Identify which cell holds the provided text, then report its [X, Y] central coordinate. 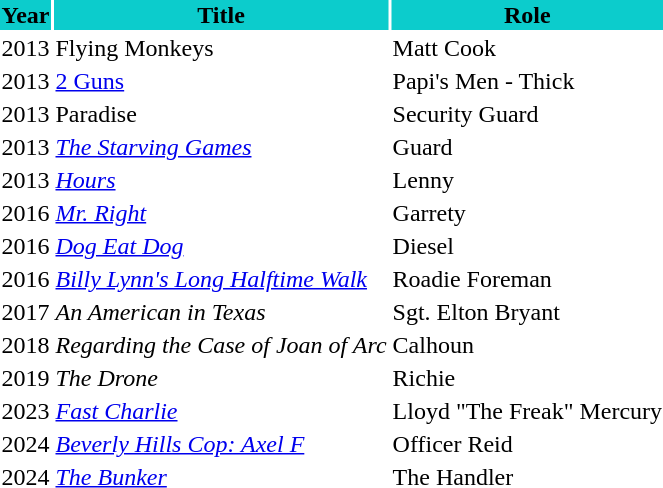
Mr. Right [221, 213]
An American in Texas [221, 312]
2018 [26, 345]
The Drone [221, 378]
2024 [26, 444]
Paradise [221, 114]
Year [26, 15]
The Starving Games [221, 147]
2017 [26, 312]
Flying Monkeys [221, 48]
Fast Charlie [221, 411]
Billy Lynn's Long Halftime Walk [221, 279]
Beverly Hills Cop: Axel F [221, 444]
Hours [221, 180]
Dog Eat Dog [221, 246]
Title [221, 15]
2023 [26, 411]
Regarding the Case of Joan of Arc [221, 345]
2019 [26, 378]
2 Guns [221, 81]
